Return (X, Y) of the center of cell containing provided text 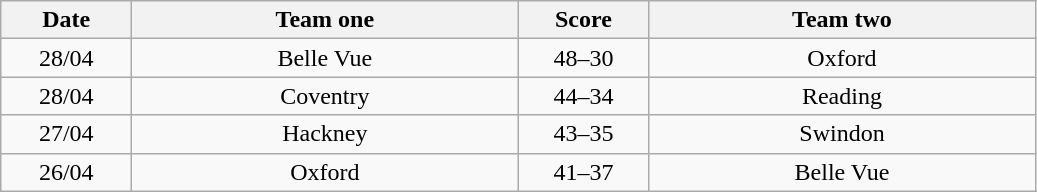
27/04 (66, 134)
48–30 (584, 58)
26/04 (66, 172)
Coventry (325, 96)
41–37 (584, 172)
Date (66, 20)
Team one (325, 20)
43–35 (584, 134)
Team two (842, 20)
Hackney (325, 134)
Reading (842, 96)
44–34 (584, 96)
Swindon (842, 134)
Score (584, 20)
